Pinpoint the cell where the given text exists, returning its [X, Y] midpoint coordinate. 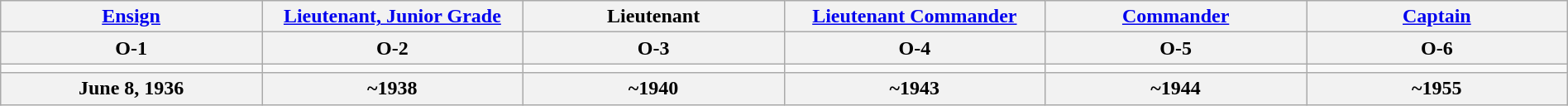
O-2 [392, 48]
~1940 [653, 89]
Lieutenant Commander [915, 17]
Lieutenant, Junior Grade [392, 17]
O-6 [1437, 48]
~1944 [1176, 89]
June 8, 1936 [131, 89]
Lieutenant [653, 17]
O-3 [653, 48]
Captain [1437, 17]
~1955 [1437, 89]
Commander [1176, 17]
O-1 [131, 48]
Ensign [131, 17]
~1938 [392, 89]
O-5 [1176, 48]
~1943 [915, 89]
O-4 [915, 48]
